Capture the cell that displays the provided text and extract its (x, y) central coordinate. 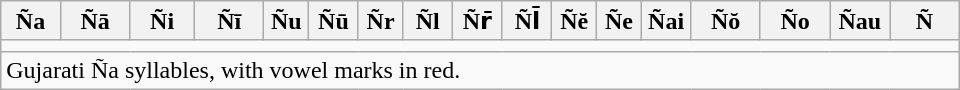
Ñl (428, 21)
Ñī (229, 21)
Ñ (925, 21)
Ñai (666, 21)
Ñĕ (574, 21)
Ñl̄ (527, 21)
Ña (31, 21)
Gujarati Ña syllables, with vowel marks in red. (480, 70)
Ñu (286, 21)
Ñā (95, 21)
Ñr (380, 21)
Ñi (162, 21)
Ñŏ (726, 21)
Ñau (860, 21)
Ñr̄ (478, 21)
Ño (795, 21)
Ñū (334, 21)
Ñe (620, 21)
